Locate the cell with the specified text and output its (X, Y) center coordinate. 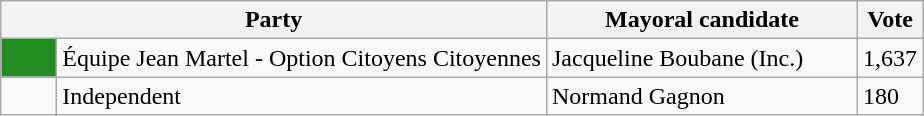
Independent (302, 96)
180 (890, 96)
1,637 (890, 58)
Vote (890, 20)
Normand Gagnon (702, 96)
Équipe Jean Martel - Option Citoyens Citoyennes (302, 58)
Jacqueline Boubane (Inc.) (702, 58)
Mayoral candidate (702, 20)
Party (274, 20)
